Extract the [X, Y] coordinate from the center of the cell holding the provided text.  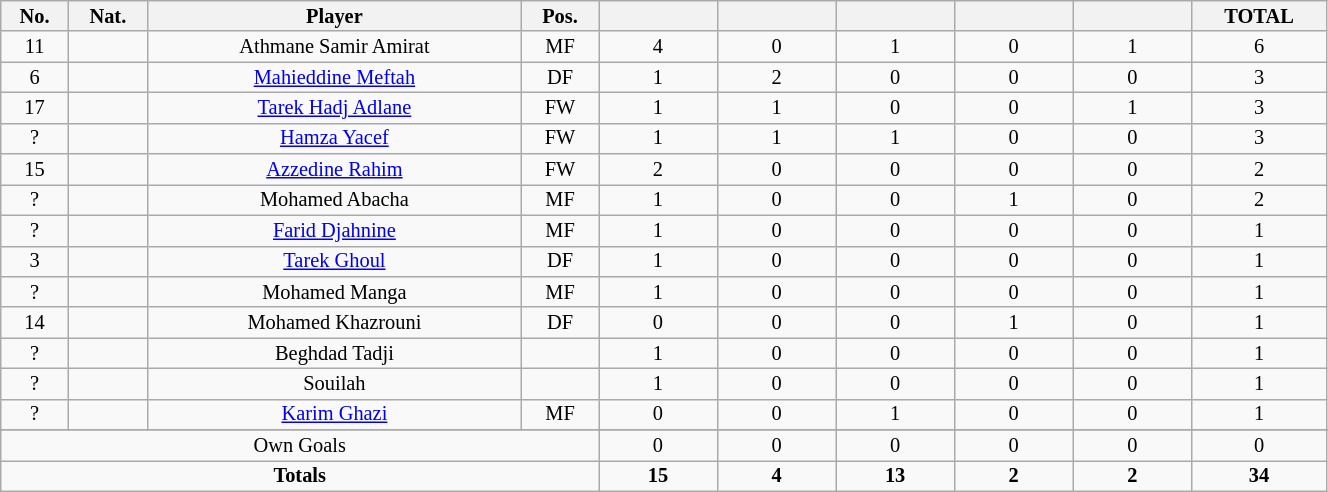
Totals [300, 476]
Pos. [560, 16]
34 [1260, 476]
Hamza Yacef [334, 138]
17 [35, 108]
13 [896, 476]
Athmane Samir Amirat [334, 46]
No. [35, 16]
Souilah [334, 384]
Nat. [108, 16]
Own Goals [300, 446]
Beghdad Tadji [334, 354]
Mahieddine Meftah [334, 78]
Farid Djahnine [334, 230]
Mohamed Abacha [334, 200]
Tarek Hadj Adlane [334, 108]
Tarek Ghoul [334, 262]
Mohamed Khazrouni [334, 322]
14 [35, 322]
TOTAL [1260, 16]
Mohamed Manga [334, 292]
Azzedine Rahim [334, 170]
11 [35, 46]
Karim Ghazi [334, 414]
Player [334, 16]
